Identify which cell holds the provided text, then report its [X, Y] central coordinate. 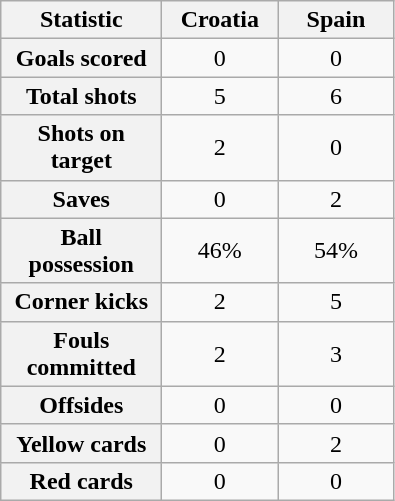
Shots on target [82, 148]
3 [336, 354]
Spain [336, 20]
Total shots [82, 96]
46% [220, 250]
Croatia [220, 20]
Goals scored [82, 58]
Ball possession [82, 250]
6 [336, 96]
54% [336, 250]
Red cards [82, 481]
Statistic [82, 20]
Fouls committed [82, 354]
Corner kicks [82, 302]
Saves [82, 199]
Yellow cards [82, 443]
Offsides [82, 405]
